For the text-containing cell, return its midpoint in (X, Y) coordinate format. 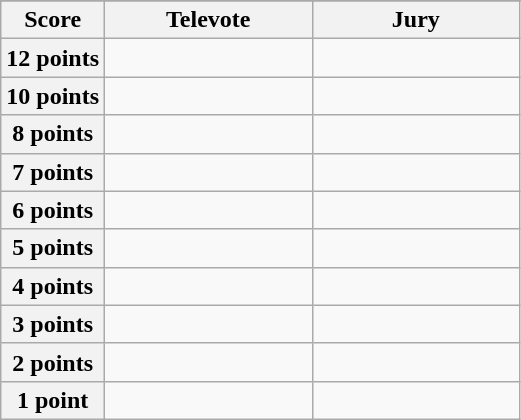
5 points (53, 248)
Jury (416, 20)
4 points (53, 286)
7 points (53, 172)
12 points (53, 58)
6 points (53, 210)
Televote (209, 20)
8 points (53, 134)
2 points (53, 362)
10 points (53, 96)
Score (53, 20)
1 point (53, 400)
3 points (53, 324)
